Return [X, Y] of the center of cell containing provided text 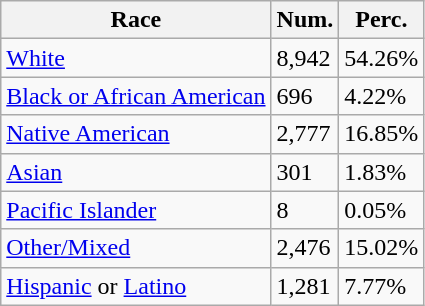
15.02% [382, 248]
0.05% [382, 210]
301 [305, 172]
8,942 [305, 58]
Hispanic or Latino [136, 286]
696 [305, 96]
2,777 [305, 134]
White [136, 58]
Other/Mixed [136, 248]
16.85% [382, 134]
2,476 [305, 248]
1,281 [305, 286]
Native American [136, 134]
1.83% [382, 172]
Pacific Islander [136, 210]
Black or African American [136, 96]
8 [305, 210]
Perc. [382, 20]
54.26% [382, 58]
7.77% [382, 286]
4.22% [382, 96]
Num. [305, 20]
Race [136, 20]
Asian [136, 172]
